Capture the cell that displays the provided text and extract its (X, Y) central coordinate. 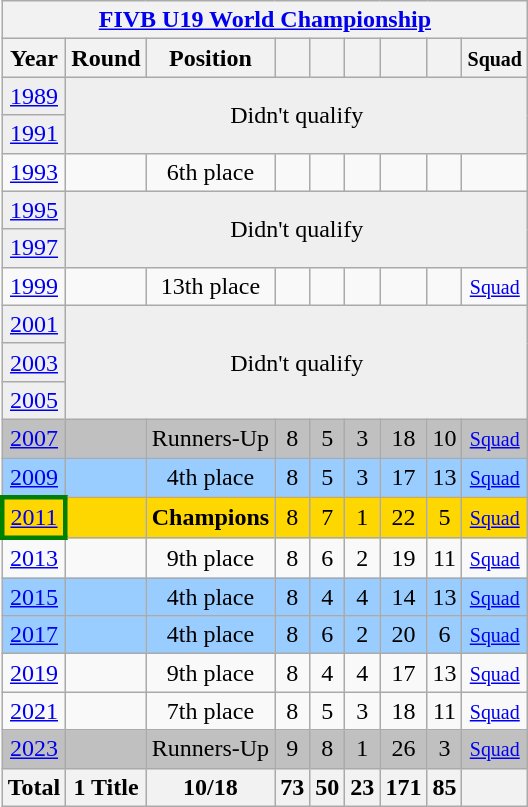
1993 (34, 172)
Round (106, 58)
2001 (34, 324)
2013 (34, 558)
14 (404, 597)
10/18 (210, 787)
26 (404, 749)
6th place (210, 172)
7 (328, 518)
2009 (34, 478)
50 (328, 787)
Total (34, 787)
1999 (34, 286)
2015 (34, 597)
73 (292, 787)
2003 (34, 362)
9 (292, 749)
2011 (34, 518)
85 (444, 787)
2021 (34, 711)
FIVB U19 World Championship (264, 20)
2019 (34, 673)
10 (444, 438)
Position (210, 58)
Champions (210, 518)
1995 (34, 210)
22 (404, 518)
1991 (34, 134)
1989 (34, 96)
2007 (34, 438)
23 (362, 787)
7th place (210, 711)
20 (404, 635)
13th place (210, 286)
1997 (34, 248)
2005 (34, 400)
Year (34, 58)
2023 (34, 749)
171 (404, 787)
1 Title (106, 787)
2017 (34, 635)
19 (404, 558)
